Return (x, y) of the center of cell containing provided text 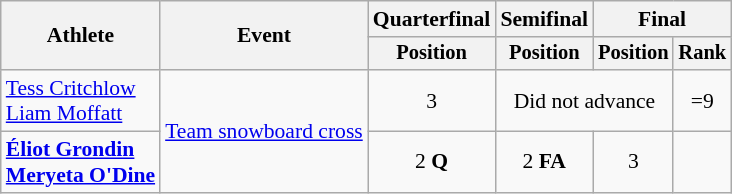
Team snowboard cross (264, 131)
2 FA (544, 162)
Event (264, 36)
Final (662, 19)
Rank (702, 54)
Éliot GrondinMeryeta O'Dine (80, 162)
Did not advance (584, 100)
2 Q (432, 162)
Quarterfinal (432, 19)
Tess CritchlowLiam Moffatt (80, 100)
Semifinal (544, 19)
=9 (702, 100)
Athlete (80, 36)
